For the text-containing cell, return its midpoint in (x, y) coordinate format. 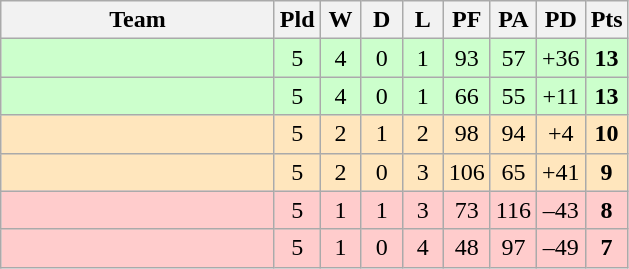
–43 (560, 210)
94 (513, 134)
D (382, 20)
106 (466, 172)
–49 (560, 248)
+11 (560, 96)
PF (466, 20)
98 (466, 134)
Pld (297, 20)
65 (513, 172)
10 (606, 134)
55 (513, 96)
66 (466, 96)
97 (513, 248)
PD (560, 20)
W (340, 20)
PA (513, 20)
48 (466, 248)
Pts (606, 20)
116 (513, 210)
7 (606, 248)
73 (466, 210)
8 (606, 210)
Team (138, 20)
+36 (560, 58)
57 (513, 58)
+41 (560, 172)
9 (606, 172)
L (422, 20)
93 (466, 58)
+4 (560, 134)
